Return the [X, Y] coordinate for the center point of the cell that contains the specified text.  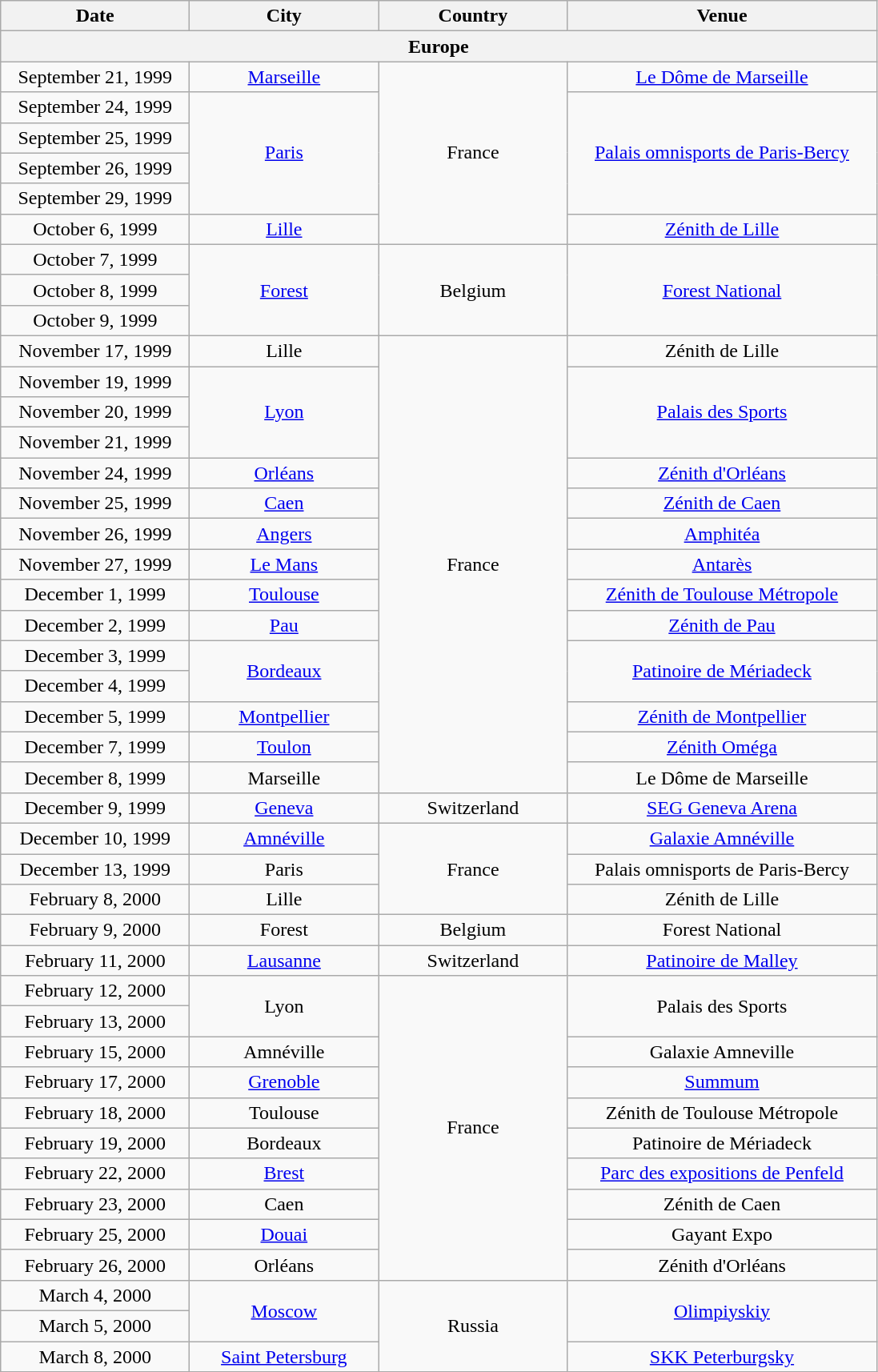
February 19, 2000 [95, 1143]
September 29, 1999 [95, 199]
December 8, 1999 [95, 777]
Zénith Oméga [722, 747]
Gayant Expo [722, 1234]
December 1, 1999 [95, 595]
Toulon [284, 747]
Grenoble [284, 1082]
Saint Petersburg [284, 1357]
Douai [284, 1234]
February 15, 2000 [95, 1052]
Brest [284, 1173]
September 24, 1999 [95, 107]
October 9, 1999 [95, 320]
March 5, 2000 [95, 1326]
December 7, 1999 [95, 747]
Galaxie Amneville [722, 1052]
December 10, 1999 [95, 838]
October 8, 1999 [95, 290]
Date [95, 16]
Europe [439, 46]
Le Mans [284, 564]
February 25, 2000 [95, 1234]
December 4, 1999 [95, 686]
SEG Geneva Arena [722, 808]
City [284, 16]
Montpellier [284, 716]
Galaxie Amnéville [722, 838]
February 17, 2000 [95, 1082]
Antarès [722, 564]
September 26, 1999 [95, 168]
February 13, 2000 [95, 1021]
SKK Peterburgsky [722, 1357]
September 25, 1999 [95, 138]
November 25, 1999 [95, 503]
November 24, 1999 [95, 473]
December 13, 1999 [95, 869]
Pau [284, 625]
February 22, 2000 [95, 1173]
Olimpiyskiy [722, 1310]
Zénith de Montpellier [722, 716]
February 11, 2000 [95, 961]
Moscow [284, 1310]
Zénith de Pau [722, 625]
November 21, 1999 [95, 443]
February 12, 2000 [95, 991]
Angers [284, 534]
December 5, 1999 [95, 716]
December 3, 1999 [95, 656]
November 19, 1999 [95, 382]
Venue [722, 16]
October 6, 1999 [95, 229]
February 8, 2000 [95, 900]
October 7, 1999 [95, 259]
Country [473, 16]
February 18, 2000 [95, 1113]
February 9, 2000 [95, 930]
Patinoire de Malley [722, 961]
Lausanne [284, 961]
September 21, 1999 [95, 77]
November 17, 1999 [95, 351]
November 27, 1999 [95, 564]
Amphitéa [722, 534]
February 26, 2000 [95, 1265]
December 2, 1999 [95, 625]
Russia [473, 1326]
Summum [722, 1082]
November 20, 1999 [95, 412]
March 4, 2000 [95, 1295]
Parc des expositions de Penfeld [722, 1173]
March 8, 2000 [95, 1357]
December 9, 1999 [95, 808]
Geneva [284, 808]
February 23, 2000 [95, 1204]
November 26, 1999 [95, 534]
